Find where the given text appears and provide that cell's center as [x, y] coordinate. 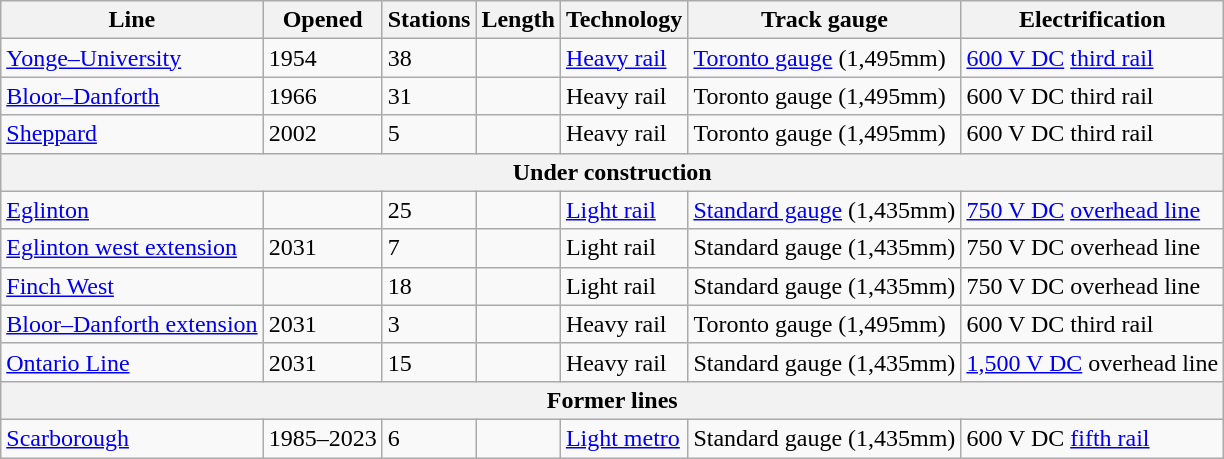
Eglinton west extension [132, 248]
Under construction [612, 172]
5 [429, 134]
Technology [624, 20]
3 [429, 324]
38 [429, 58]
25 [429, 210]
1,500 V DC overhead line [1092, 362]
Eglinton [132, 210]
Bloor–Danforth [132, 96]
Scarborough [132, 438]
Electrification [1092, 20]
Line [132, 20]
Yonge–University [132, 58]
1954 [322, 58]
7 [429, 248]
15 [429, 362]
2002 [322, 134]
Bloor–Danforth extension [132, 324]
Length [518, 20]
Stations [429, 20]
Ontario Line [132, 362]
600 V DC fifth rail [1092, 438]
1966 [322, 96]
Finch West [132, 286]
18 [429, 286]
Former lines [612, 400]
Opened [322, 20]
1985–2023 [322, 438]
Light metro [624, 438]
31 [429, 96]
6 [429, 438]
Sheppard [132, 134]
Track gauge [824, 20]
